From the cell containing the given text, extract its center point as (x, y) coordinate. 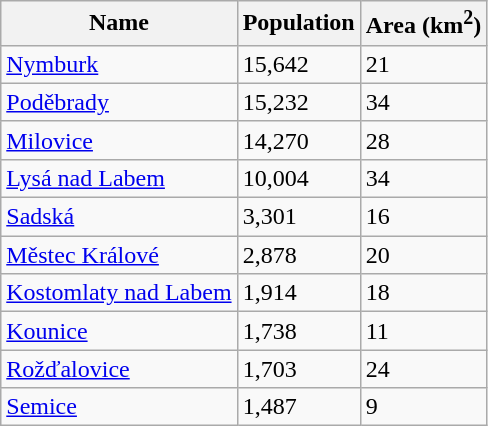
20 (424, 255)
15,232 (298, 102)
Milovice (119, 140)
Poděbrady (119, 102)
18 (424, 293)
Nymburk (119, 64)
Kostomlaty nad Labem (119, 293)
21 (424, 64)
14,270 (298, 140)
Rožďalovice (119, 369)
Lysá nad Labem (119, 178)
9 (424, 407)
Population (298, 24)
15,642 (298, 64)
Kounice (119, 331)
24 (424, 369)
Area (km2) (424, 24)
28 (424, 140)
Name (119, 24)
1,914 (298, 293)
2,878 (298, 255)
1,738 (298, 331)
Městec Králové (119, 255)
1,487 (298, 407)
Semice (119, 407)
Sadská (119, 217)
11 (424, 331)
3,301 (298, 217)
1,703 (298, 369)
10,004 (298, 178)
16 (424, 217)
